Capture the cell that displays the provided text and extract its [x, y] central coordinate. 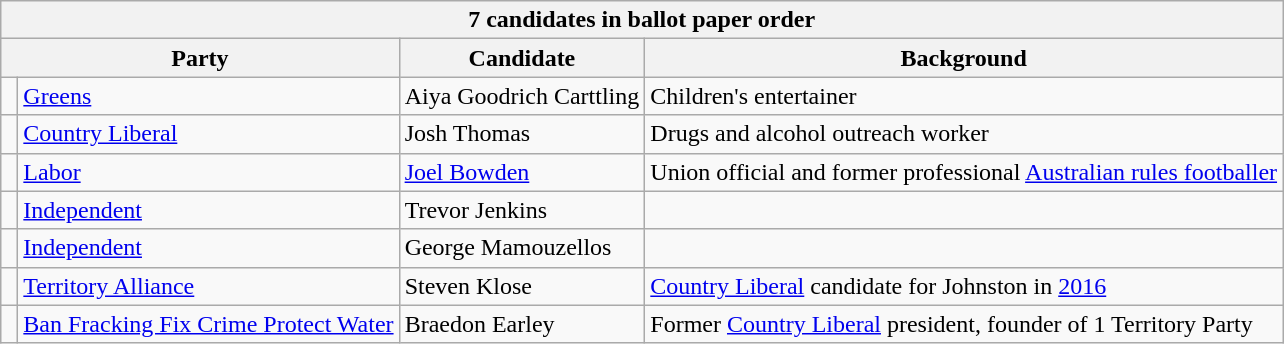
Labor [208, 172]
Drugs and alcohol outreach worker [964, 134]
Former Country Liberal president, founder of 1 Territory Party [964, 324]
Union official and former professional Australian rules footballer [964, 172]
Children's entertainer [964, 96]
Party [200, 58]
Background [964, 58]
Country Liberal [208, 134]
George Mamouzellos [522, 248]
Candidate [522, 58]
Trevor Jenkins [522, 210]
Country Liberal candidate for Johnston in 2016 [964, 286]
7 candidates in ballot paper order [642, 20]
Aiya Goodrich Carttling [522, 96]
Joel Bowden [522, 172]
Steven Klose [522, 286]
Braedon Earley [522, 324]
Josh Thomas [522, 134]
Territory Alliance [208, 286]
Ban Fracking Fix Crime Protect Water [208, 324]
Greens [208, 96]
